Locate the cell with the specified text and output its (X, Y) center coordinate. 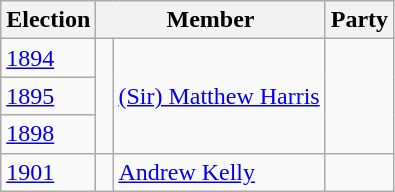
1895 (48, 96)
Election (48, 20)
(Sir) Matthew Harris (219, 96)
Andrew Kelly (219, 172)
Member (210, 20)
1898 (48, 134)
1901 (48, 172)
1894 (48, 58)
Party (359, 20)
